Capture the cell that displays the provided text and extract its (x, y) central coordinate. 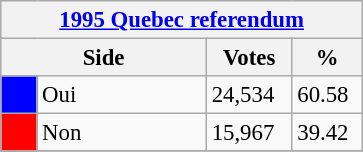
15,967 (249, 133)
Oui (122, 95)
60.58 (328, 95)
39.42 (328, 133)
% (328, 58)
1995 Quebec referendum (182, 20)
Votes (249, 58)
24,534 (249, 95)
Non (122, 133)
Side (104, 58)
